Return (X, Y) of the center of cell containing provided text 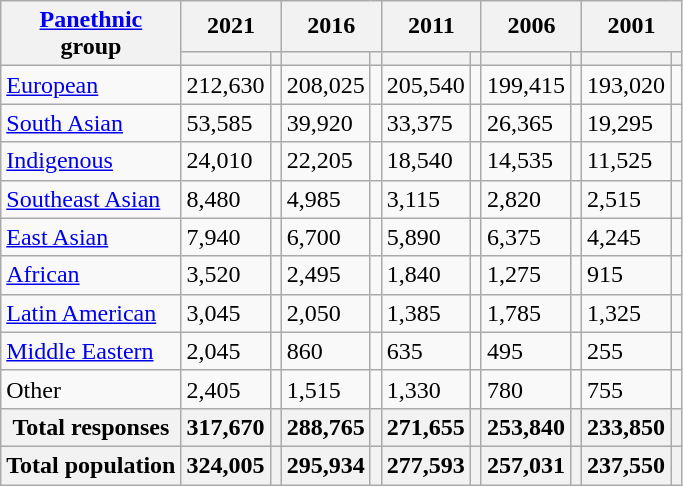
3,115 (426, 199)
Southeast Asian (91, 199)
1,840 (426, 275)
1,385 (426, 313)
2,820 (526, 199)
Panethnicgroup (91, 34)
5,890 (426, 237)
860 (326, 351)
780 (526, 389)
Total responses (91, 427)
257,031 (526, 465)
208,025 (326, 85)
1,325 (626, 313)
3,045 (226, 313)
915 (626, 275)
Latin American (91, 313)
24,010 (226, 161)
14,535 (526, 161)
295,934 (326, 465)
271,655 (426, 427)
2001 (632, 26)
324,005 (226, 465)
South Asian (91, 123)
6,700 (326, 237)
7,940 (226, 237)
237,550 (626, 465)
4,985 (326, 199)
199,415 (526, 85)
2,495 (326, 275)
2,050 (326, 313)
19,295 (626, 123)
2011 (431, 26)
African (91, 275)
2021 (231, 26)
755 (626, 389)
26,365 (526, 123)
53,585 (226, 123)
Indigenous (91, 161)
22,205 (326, 161)
33,375 (426, 123)
2016 (331, 26)
11,525 (626, 161)
39,920 (326, 123)
253,840 (526, 427)
1,330 (426, 389)
Other (91, 389)
193,020 (626, 85)
212,630 (226, 85)
1,785 (526, 313)
Middle Eastern (91, 351)
2,515 (626, 199)
277,593 (426, 465)
European (91, 85)
2006 (531, 26)
3,520 (226, 275)
18,540 (426, 161)
East Asian (91, 237)
6,375 (526, 237)
4,245 (626, 237)
635 (426, 351)
1,515 (326, 389)
2,045 (226, 351)
495 (526, 351)
1,275 (526, 275)
317,670 (226, 427)
255 (626, 351)
233,850 (626, 427)
205,540 (426, 85)
8,480 (226, 199)
2,405 (226, 389)
288,765 (326, 427)
Total population (91, 465)
